Return [X, Y] of the center of cell containing provided text 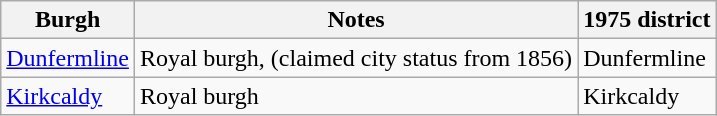
Royal burgh, (claimed city status from 1856) [356, 58]
Royal burgh [356, 96]
Notes [356, 20]
1975 district [647, 20]
Burgh [68, 20]
